From the cell containing the given text, extract its center point as [x, y] coordinate. 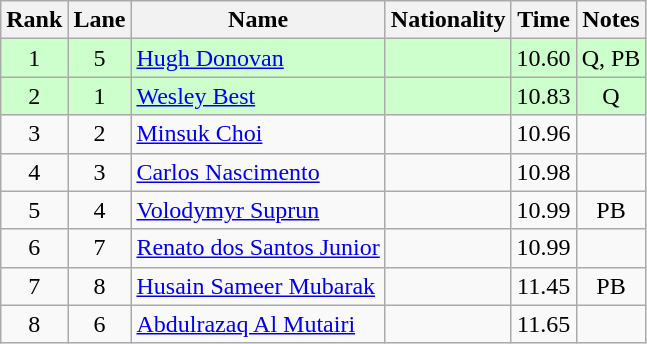
10.96 [544, 134]
Renato dos Santos Junior [258, 248]
Q [611, 96]
Rank [34, 20]
Notes [611, 20]
11.45 [544, 286]
10.98 [544, 172]
Volodymyr Suprun [258, 210]
Q, PB [611, 58]
Abdulrazaq Al Mutairi [258, 324]
Carlos Nascimento [258, 172]
11.65 [544, 324]
Hugh Donovan [258, 58]
Wesley Best [258, 96]
Husain Sameer Mubarak [258, 286]
Lane [100, 20]
Time [544, 20]
10.60 [544, 58]
10.83 [544, 96]
Minsuk Choi [258, 134]
Name [258, 20]
Nationality [448, 20]
